Scan for the cell matching the given text and deliver its (x, y) coordinate at center. 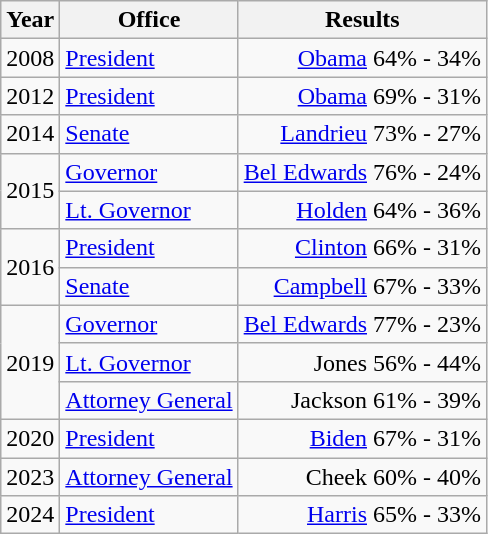
Bel Edwards 76% - 24% (362, 172)
Obama 64% - 34% (362, 58)
Harris 65% - 33% (362, 515)
Results (362, 20)
2020 (30, 438)
2016 (30, 267)
Biden 67% - 31% (362, 438)
Jones 56% - 44% (362, 362)
Obama 69% - 31% (362, 96)
Landrieu 73% - 27% (362, 134)
2008 (30, 58)
2023 (30, 477)
Bel Edwards 77% - 23% (362, 324)
Cheek 60% - 40% (362, 477)
2015 (30, 191)
2012 (30, 96)
Holden 64% - 36% (362, 210)
Jackson 61% - 39% (362, 400)
2019 (30, 362)
Year (30, 20)
2024 (30, 515)
2014 (30, 134)
Campbell 67% - 33% (362, 286)
Office (149, 20)
Clinton 66% - 31% (362, 248)
